Determine the (X, Y) coordinate at the center of the cell enclosing the given text.  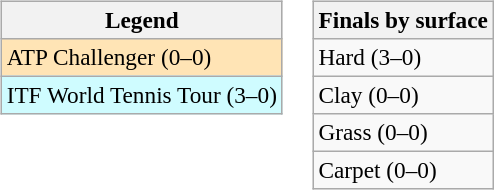
Carpet (0–0) (403, 171)
Finals by surface (403, 20)
Hard (3–0) (403, 57)
Grass (0–0) (403, 133)
ITF World Tennis Tour (3–0) (142, 95)
ATP Challenger (0–0) (142, 57)
Legend (142, 20)
Clay (0–0) (403, 95)
